Capture the cell that displays the provided text and extract its (X, Y) central coordinate. 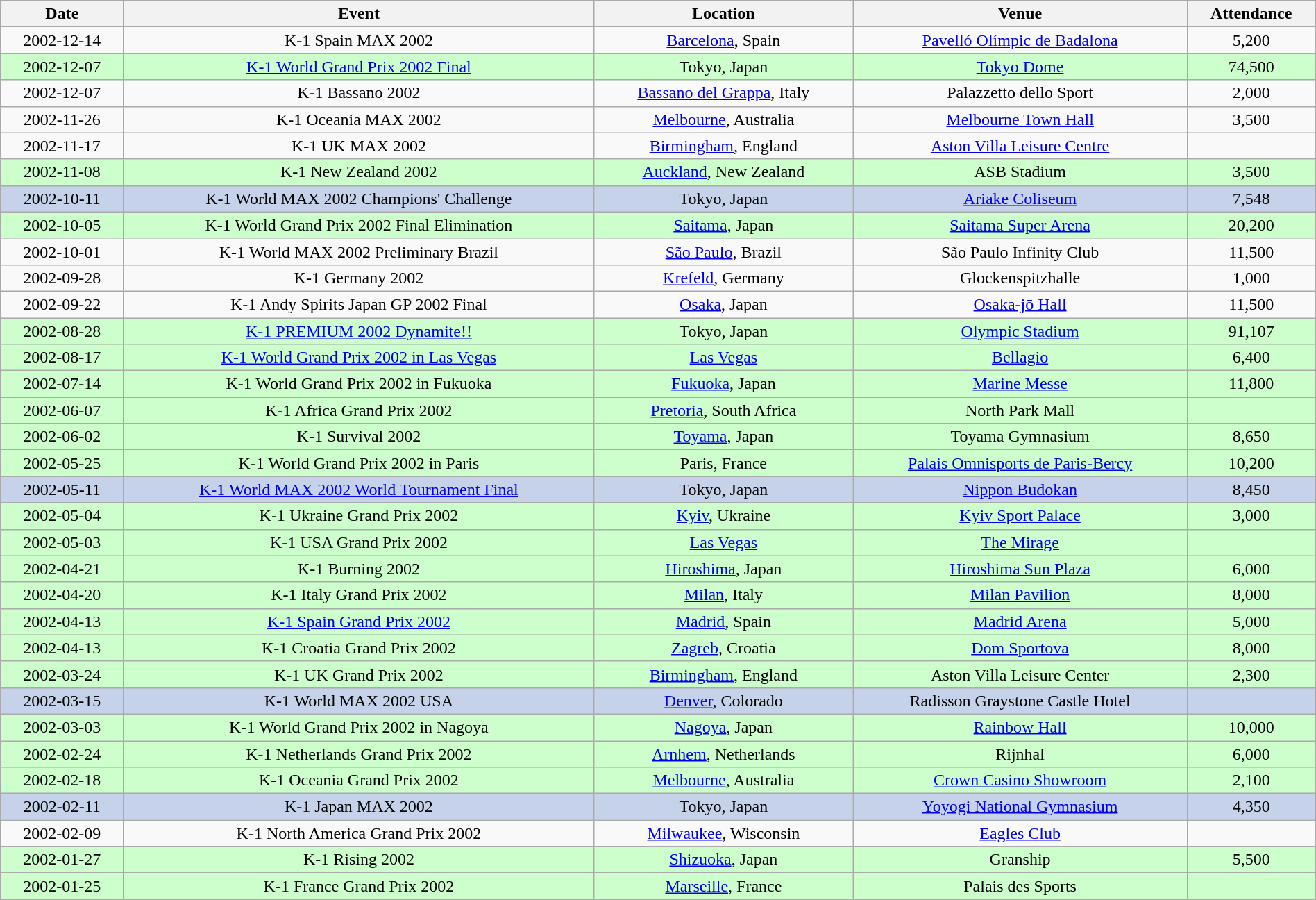
2002-02-24 (62, 753)
Eagles Club (1020, 833)
Attendance (1251, 14)
Madrid, Spain (723, 622)
Olympic Stadium (1020, 331)
K-1 Andy Spirits Japan GP 2002 Final (359, 304)
Osaka-jō Hall (1020, 304)
Tokyo Dome (1020, 67)
K-1 World Grand Prix 2002 Final (359, 67)
2,000 (1251, 93)
Madrid Arena (1020, 622)
5,000 (1251, 622)
2002-05-11 (62, 490)
Palais des Sports (1020, 886)
2002-09-28 (62, 278)
K-1 UK MAX 2002 (359, 146)
2002-10-11 (62, 199)
Venue (1020, 14)
Milan Pavilion (1020, 595)
K-1 World MAX 2002 USA (359, 701)
K-1 PREMIUM 2002 Dynamite!! (359, 331)
Pavelló Olímpic de Badalona (1020, 40)
Auckland, New Zealand (723, 172)
K-1 North America Grand Prix 2002 (359, 833)
Glockenspitzhalle (1020, 278)
Fukuoka, Japan (723, 384)
K-1 Africa Grand Prix 2002 (359, 410)
2,100 (1251, 781)
7,548 (1251, 199)
Yoyogi National Gymnasium (1020, 807)
2002-03-03 (62, 727)
20,200 (1251, 225)
Nippon Budokan (1020, 490)
2002-03-15 (62, 701)
Location (723, 14)
Paris, France (723, 463)
North Park Mall (1020, 410)
Saitama Super Arena (1020, 225)
K-1 Rising 2002 (359, 860)
K-1 Spain Grand Prix 2002 (359, 622)
Aston Villa Leisure Center (1020, 674)
Kyiv, Ukraine (723, 516)
2002-08-28 (62, 331)
Palais Omnisports de Paris-Bercy (1020, 463)
Krefeld, Germany (723, 278)
Marine Messe (1020, 384)
K-1 Bassano 2002 (359, 93)
Shizuoka, Japan (723, 860)
2002-04-21 (62, 569)
2002-10-05 (62, 225)
2002-06-07 (62, 410)
Ariake Coliseum (1020, 199)
2002-02-18 (62, 781)
Denver, Colorado (723, 701)
K-1 Germany 2002 (359, 278)
8,650 (1251, 437)
1,000 (1251, 278)
Date (62, 14)
2002-05-04 (62, 516)
K-1 World MAX 2002 Champions' Challenge (359, 199)
10,000 (1251, 727)
K-1 Japan MAX 2002 (359, 807)
2002-02-11 (62, 807)
K-1 Burning 2002 (359, 569)
11,800 (1251, 384)
K-1 Spain MAX 2002 (359, 40)
2002-10-01 (62, 251)
K-1 World Grand Prix 2002 in Las Vegas (359, 358)
Pretoria, South Africa (723, 410)
The Mirage (1020, 542)
2002-01-27 (62, 860)
Granship (1020, 860)
Melbourne Town Hall (1020, 119)
K-1 Netherlands Grand Prix 2002 (359, 753)
Toyama, Japan (723, 437)
K-1 Ukraine Grand Prix 2002 (359, 516)
2002-12-14 (62, 40)
3,000 (1251, 516)
Marseille, France (723, 886)
K-1 Italy Grand Prix 2002 (359, 595)
91,107 (1251, 331)
Arnhem, Netherlands (723, 753)
K-1 New Zealand 2002 (359, 172)
Toyama Gymnasium (1020, 437)
8,450 (1251, 490)
K-1 Survival 2002 (359, 437)
K-1 Croatia Grand Prix 2002 (359, 648)
K-1 World Grand Prix 2002 in Fukuoka (359, 384)
K-1 Oceania MAX 2002 (359, 119)
2002-02-09 (62, 833)
Hiroshima, Japan (723, 569)
São Paulo Infinity Club (1020, 251)
K-1 USA Grand Prix 2002 (359, 542)
2002-03-24 (62, 674)
2002-07-14 (62, 384)
ASB Stadium (1020, 172)
Milwaukee, Wisconsin (723, 833)
K-1 World Grand Prix 2002 in Nagoya (359, 727)
Milan, Italy (723, 595)
Radisson Graystone Castle Hotel (1020, 701)
Barcelona, Spain (723, 40)
4,350 (1251, 807)
2002-05-03 (62, 542)
K-1 World Grand Prix 2002 in Paris (359, 463)
74,500 (1251, 67)
6,400 (1251, 358)
Hiroshima Sun Plaza (1020, 569)
5,200 (1251, 40)
10,200 (1251, 463)
K-1 Oceania Grand Prix 2002 (359, 781)
Event (359, 14)
Saitama, Japan (723, 225)
Zagreb, Croatia (723, 648)
2002-09-22 (62, 304)
São Paulo, Brazil (723, 251)
2002-06-02 (62, 437)
K-1 World MAX 2002 World Tournament Final (359, 490)
Bellagio (1020, 358)
2,300 (1251, 674)
2002-04-20 (62, 595)
Dom Sportova (1020, 648)
Osaka, Japan (723, 304)
2002-11-17 (62, 146)
K-1 World MAX 2002 Preliminary Brazil (359, 251)
Rijnhal (1020, 753)
Nagoya, Japan (723, 727)
K-1 World Grand Prix 2002 Final Elimination (359, 225)
Aston Villa Leisure Centre (1020, 146)
Crown Casino Showroom (1020, 781)
2002-05-25 (62, 463)
K-1 France Grand Prix 2002 (359, 886)
Bassano del Grappa, Italy (723, 93)
Kyiv Sport Palace (1020, 516)
Palazzetto dello Sport (1020, 93)
K-1 UK Grand Prix 2002 (359, 674)
2002-08-17 (62, 358)
2002-11-08 (62, 172)
2002-01-25 (62, 886)
Rainbow Hall (1020, 727)
5,500 (1251, 860)
2002-11-26 (62, 119)
